For the text-containing cell, return its midpoint in (x, y) coordinate format. 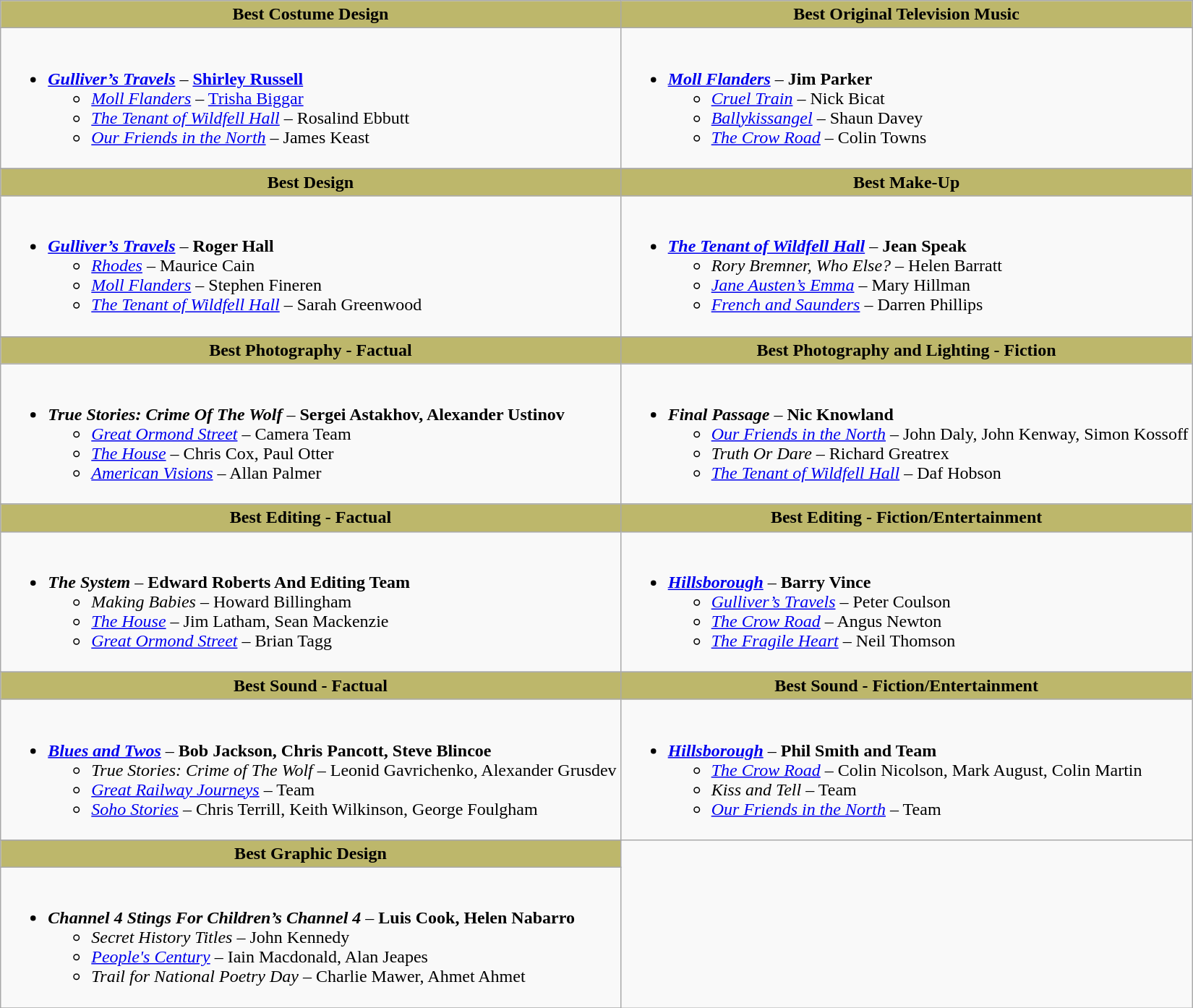
Best Editing - Fiction/Entertainment (907, 518)
Gulliver’s Travels – Roger HallRhodes – Maurice CainMoll Flanders – Stephen FinerenThe Tenant of Wildfell Hall – Sarah Greenwood (311, 266)
Best Make-Up (907, 182)
Best Editing - Factual (311, 518)
Best Graphic Design (311, 853)
Hillsborough – Phil Smith and TeamThe Crow Road – Colin Nicolson, Mark August, Colin MartinKiss and Tell – TeamOur Friends in the North – Team (907, 769)
Best Sound - Fiction/Entertainment (907, 685)
Best Photography and Lighting - Fiction (907, 350)
Best Original Television Music (907, 14)
The System – Edward Roberts And Editing TeamMaking Babies – Howard BillinghamThe House – Jim Latham, Sean MackenzieGreat Ormond Street – Brian Tagg (311, 602)
Gulliver’s Travels – Shirley RussellMoll Flanders – Trisha BiggarThe Tenant of Wildfell Hall – Rosalind EbbuttOur Friends in the North – James Keast (311, 98)
Best Design (311, 182)
Best Sound - Factual (311, 685)
Best Costume Design (311, 14)
Hillsborough – Barry VinceGulliver’s Travels – Peter CoulsonThe Crow Road – Angus NewtonThe Fragile Heart – Neil Thomson (907, 602)
Moll Flanders – Jim ParkerCruel Train – Nick BicatBallykissangel – Shaun DaveyThe Crow Road – Colin Towns (907, 98)
Best Photography - Factual (311, 350)
The Tenant of Wildfell Hall – Jean SpeakRory Bremner, Who Else? – Helen BarrattJane Austen’s Emma – Mary HillmanFrench and Saunders – Darren Phillips (907, 266)
